From the cell containing the given text, extract its center point as (x, y) coordinate. 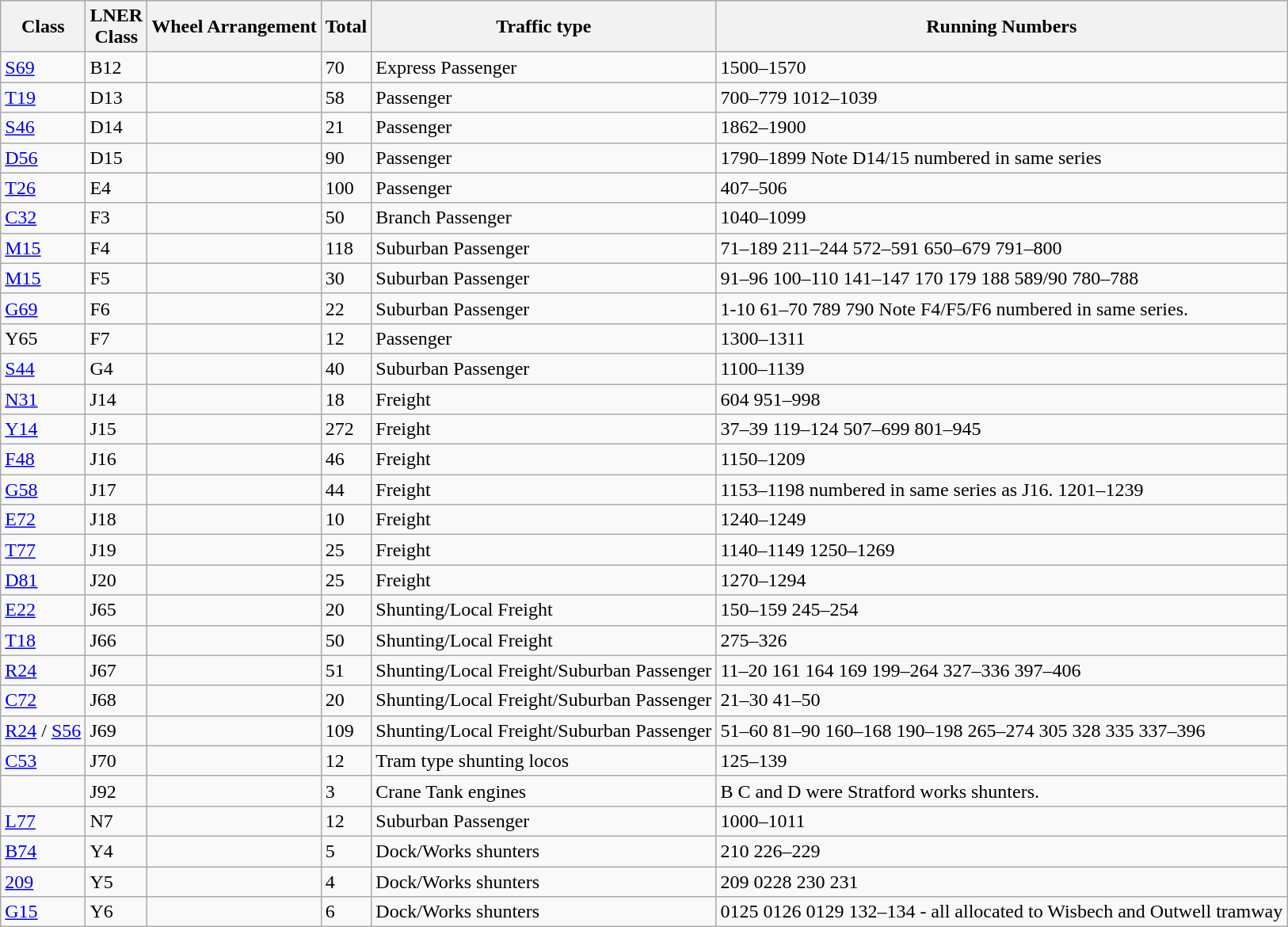
T77 (43, 550)
F3 (116, 218)
21–30 41–50 (1001, 700)
Y4 (116, 851)
Y14 (43, 429)
604 951–998 (1001, 399)
210 226–229 (1001, 851)
D81 (43, 580)
C32 (43, 218)
Running Numbers (1001, 27)
G58 (43, 490)
90 (346, 158)
Wheel Arrangement (234, 27)
F4 (116, 248)
D56 (43, 158)
Class (43, 27)
Traffic type (543, 27)
46 (346, 460)
58 (346, 97)
1270–1294 (1001, 580)
18 (346, 399)
C72 (43, 700)
150–159 245–254 (1001, 610)
R24 / S56 (43, 731)
22 (346, 308)
F5 (116, 278)
F6 (116, 308)
10 (346, 520)
J19 (116, 550)
91–96 100–110 141–147 170 179 188 589/90 780–788 (1001, 278)
1-10 61–70 789 790 Note F4/F5/F6 numbered in same series. (1001, 308)
F7 (116, 338)
1150–1209 (1001, 460)
1862–1900 (1001, 128)
E4 (116, 188)
71–189 211–244 572–591 650–679 791–800 (1001, 248)
21 (346, 128)
1100–1139 (1001, 368)
B12 (116, 67)
D15 (116, 158)
1500–1570 (1001, 67)
Express Passenger (543, 67)
G4 (116, 368)
44 (346, 490)
1153–1198 numbered in same series as J16. 1201–1239 (1001, 490)
209 (43, 882)
37–39 119–124 507–699 801–945 (1001, 429)
3 (346, 791)
G15 (43, 912)
C53 (43, 761)
J70 (116, 761)
Total (346, 27)
275–326 (1001, 640)
J68 (116, 700)
B C and D were Stratford works shunters. (1001, 791)
51 (346, 670)
272 (346, 429)
J67 (116, 670)
G69 (43, 308)
209 0228 230 231 (1001, 882)
T26 (43, 188)
Branch Passenger (543, 218)
N7 (116, 821)
J14 (116, 399)
109 (346, 731)
LNERClass (116, 27)
D13 (116, 97)
S69 (43, 67)
100 (346, 188)
1040–1099 (1001, 218)
J92 (116, 791)
4 (346, 882)
Tram type shunting locos (543, 761)
1240–1249 (1001, 520)
D14 (116, 128)
118 (346, 248)
6 (346, 912)
L77 (43, 821)
J17 (116, 490)
S44 (43, 368)
E72 (43, 520)
5 (346, 851)
J20 (116, 580)
T18 (43, 640)
S46 (43, 128)
1000–1011 (1001, 821)
N31 (43, 399)
125–139 (1001, 761)
1300–1311 (1001, 338)
F48 (43, 460)
1790–1899 Note D14/15 numbered in same series (1001, 158)
Y5 (116, 882)
700–779 1012–1039 (1001, 97)
J66 (116, 640)
J15 (116, 429)
Crane Tank engines (543, 791)
11–20 161 164 169 199–264 327–336 397–406 (1001, 670)
0125 0126 0129 132–134 - all allocated to Wisbech and Outwell tramway (1001, 912)
Y65 (43, 338)
J18 (116, 520)
E22 (43, 610)
1140–1149 1250–1269 (1001, 550)
J16 (116, 460)
R24 (43, 670)
J69 (116, 731)
T19 (43, 97)
Y6 (116, 912)
B74 (43, 851)
407–506 (1001, 188)
J65 (116, 610)
40 (346, 368)
70 (346, 67)
30 (346, 278)
51–60 81–90 160–168 190–198 265–274 305 328 335 337–396 (1001, 731)
